Search for the cell housing the specified text and yield its (x, y) center coordinate. 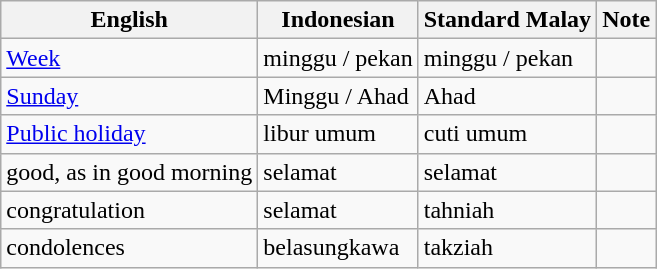
Standard Malay (507, 20)
libur umum (338, 134)
Indonesian (338, 20)
cuti umum (507, 134)
congratulation (130, 210)
belasungkawa (338, 248)
Minggu / Ahad (338, 96)
Public holiday (130, 134)
Note (626, 20)
takziah (507, 248)
condolences (130, 248)
tahniah (507, 210)
good, as in good morning (130, 172)
English (130, 20)
Week (130, 58)
Sunday (130, 96)
Ahad (507, 96)
